Output the [x, y] coordinate of the center of the cell containing the given text.  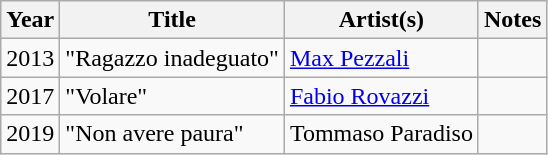
Year [30, 20]
Fabio Rovazzi [381, 96]
Tommaso Paradiso [381, 134]
Artist(s) [381, 20]
"Non avere paura" [172, 134]
2019 [30, 134]
"Volare" [172, 96]
Title [172, 20]
2017 [30, 96]
Notes [512, 20]
Max Pezzali [381, 58]
2013 [30, 58]
"Ragazzo inadeguato" [172, 58]
